Determine the [x, y] coordinate at the center of the cell enclosing the given text.  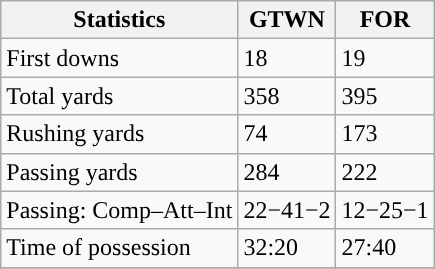
22−41−2 [287, 210]
Statistics [120, 20]
Rushing yards [120, 134]
173 [385, 134]
12−25−1 [385, 210]
358 [287, 96]
18 [287, 58]
FOR [385, 20]
First downs [120, 58]
Passing: Comp–Att–Int [120, 210]
Total yards [120, 96]
19 [385, 58]
32:20 [287, 248]
GTWN [287, 20]
222 [385, 172]
284 [287, 172]
Passing yards [120, 172]
74 [287, 134]
395 [385, 96]
27:40 [385, 248]
Time of possession [120, 248]
